Find where the given text appears and provide that cell's center as [X, Y] coordinate. 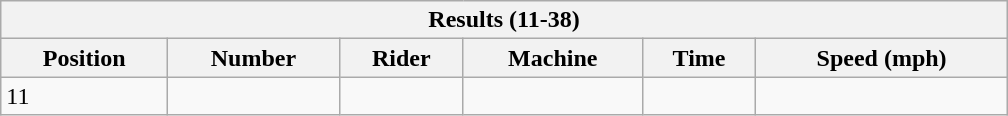
Rider [401, 58]
Results (11-38) [504, 20]
Position [84, 58]
Time [699, 58]
Number [254, 58]
Speed (mph) [882, 58]
11 [84, 96]
Machine [552, 58]
